Return the [x, y] coordinate for the center point of the cell that contains the specified text.  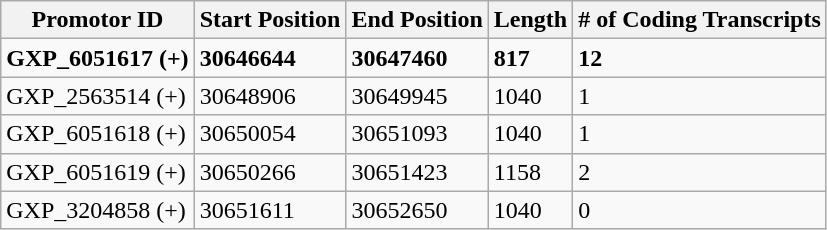
30652650 [417, 210]
30650054 [270, 134]
Length [530, 20]
30651611 [270, 210]
0 [700, 210]
Start Position [270, 20]
GXP_6051619 (+) [98, 172]
2 [700, 172]
Promotor ID [98, 20]
30648906 [270, 96]
12 [700, 58]
30651093 [417, 134]
30647460 [417, 58]
GXP_3204858 (+) [98, 210]
GXP_6051618 (+) [98, 134]
GXP_6051617 (+) [98, 58]
30646644 [270, 58]
# of Coding Transcripts [700, 20]
30651423 [417, 172]
1158 [530, 172]
End Position [417, 20]
817 [530, 58]
30650266 [270, 172]
GXP_2563514 (+) [98, 96]
30649945 [417, 96]
